Provide the [X, Y] coordinate of the cell's center where the given text is located.  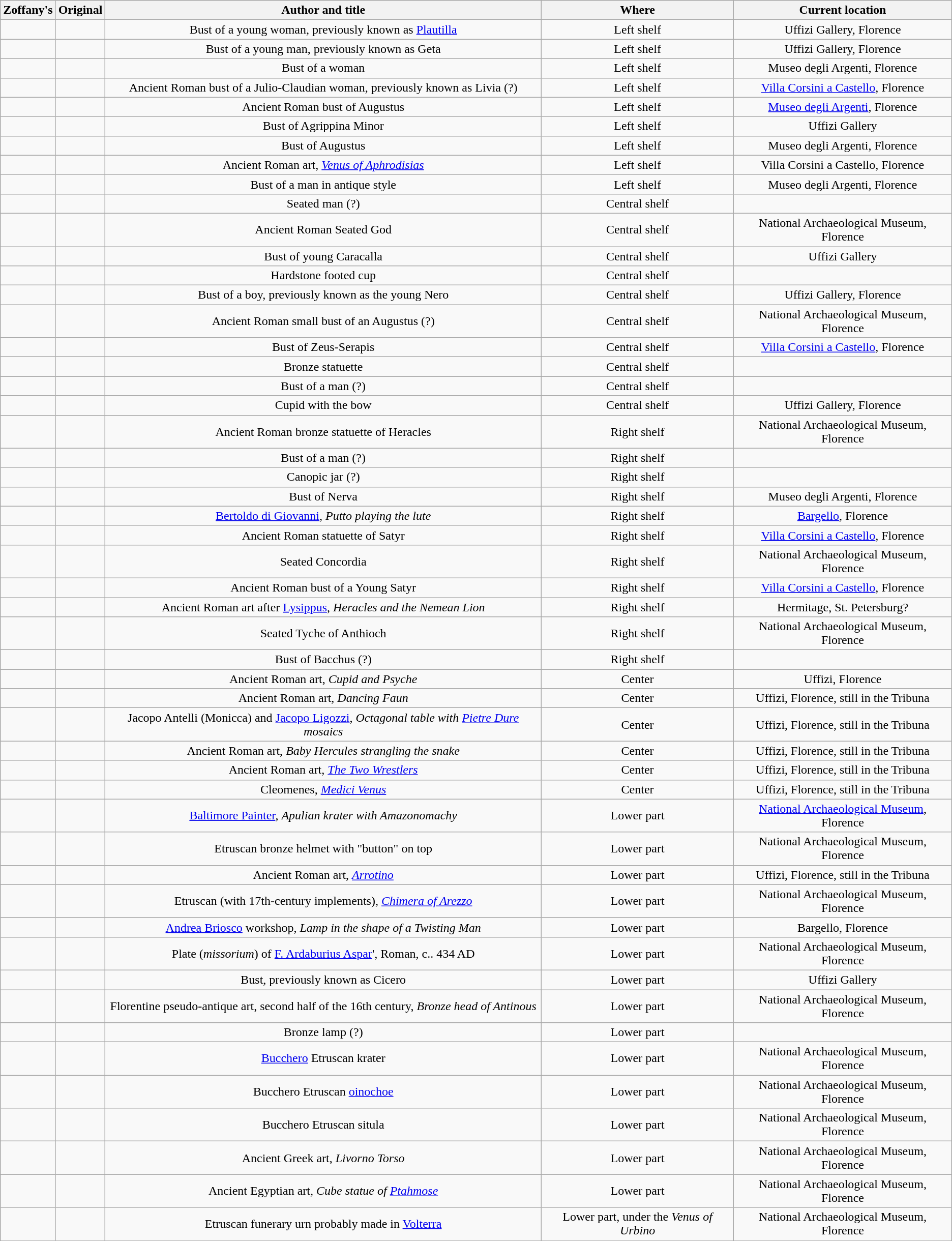
Bust of Agrippina Minor [323, 126]
Zoffany's [28, 10]
Author and title [323, 10]
Bertoldo di Giovanni, Putto playing the lute [323, 516]
Uffizi, Florence [843, 679]
Bronze statuette [323, 367]
Bust of a woman [323, 68]
Plate (missorium) of F. Ardaburius Aspar', Roman, c.. 434 AD [323, 953]
Bust of Bacchus (?) [323, 660]
Andrea Briosco workshop, Lamp in the shape of a Twisting Man [323, 927]
Bust of Nerva [323, 496]
Seated Concordia [323, 562]
Seated Tyche of Anthioch [323, 634]
Ancient Roman art, Dancing Faun [323, 698]
Ancient Roman art after Lysippus, Heracles and the Nemean Lion [323, 607]
Bust of young Caracalla [323, 256]
Ancient Roman art, The Two Wrestlers [323, 770]
Ancient Roman art, Venus of Aphrodisias [323, 165]
Bronze lamp (?) [323, 1032]
Baltimore Painter, Apulian krater with Amazonomachy [323, 816]
Ancient Roman art, Baby Hercules strangling the snake [323, 751]
Jacopo Antelli (Monicca) and Jacopo Ligozzi, Octagonal table with Pietre Dure mosaics [323, 724]
Original [80, 10]
Canopic jar (?) [323, 477]
Etruscan bronze helmet with "button" on top [323, 848]
Seated man (?) [323, 203]
Ancient Roman bronze statuette of Heracles [323, 431]
Ancient Roman statuette of Satyr [323, 535]
Ancient Roman art, Arrotino [323, 875]
Ancient Greek art, Livorno Torso [323, 1158]
Bucchero Etruscan oinochoe [323, 1091]
Hermitage, St. Petersburg? [843, 607]
Lower part, under the Venus of Urbino [637, 1224]
Bucchero Etruscan situla [323, 1125]
Etruscan (with 17th-century implements), Chimera of Arezzo [323, 901]
Ancient Roman Seated God [323, 230]
Bust of a young man, previously known as Geta [323, 49]
Ancient Roman bust of Augustus [323, 107]
Ancient Roman art, Cupid and Psyche [323, 679]
Ancient Egyptian art, Cube statue of Ptahmose [323, 1191]
Bucchero Etruscan krater [323, 1059]
Bust of a man in antique style [323, 184]
Current location [843, 10]
Bust, previously known as Cicero [323, 980]
Bust of a boy, previously known as the young Nero [323, 295]
Bust of Zeus-Serapis [323, 347]
Bust of Augustus [323, 145]
Cupid with the bow [323, 405]
Ancient Roman bust of a Young Satyr [323, 587]
Ancient Roman bust of a Julio-Claudian woman, previously known as Livia (?) [323, 87]
Ancient Roman small bust of an Augustus (?) [323, 321]
Florentine pseudo-antique art, second half of the 16th century, Bronze head of Antinous [323, 1006]
Etruscan funerary urn probably made in Volterra [323, 1224]
Hardstone footed cup [323, 276]
Cleomenes, Medici Venus [323, 789]
Where [637, 10]
Bust of a young woman, previously known as Plautilla [323, 29]
